Locate the cell with the specified text and output its (x, y) center coordinate. 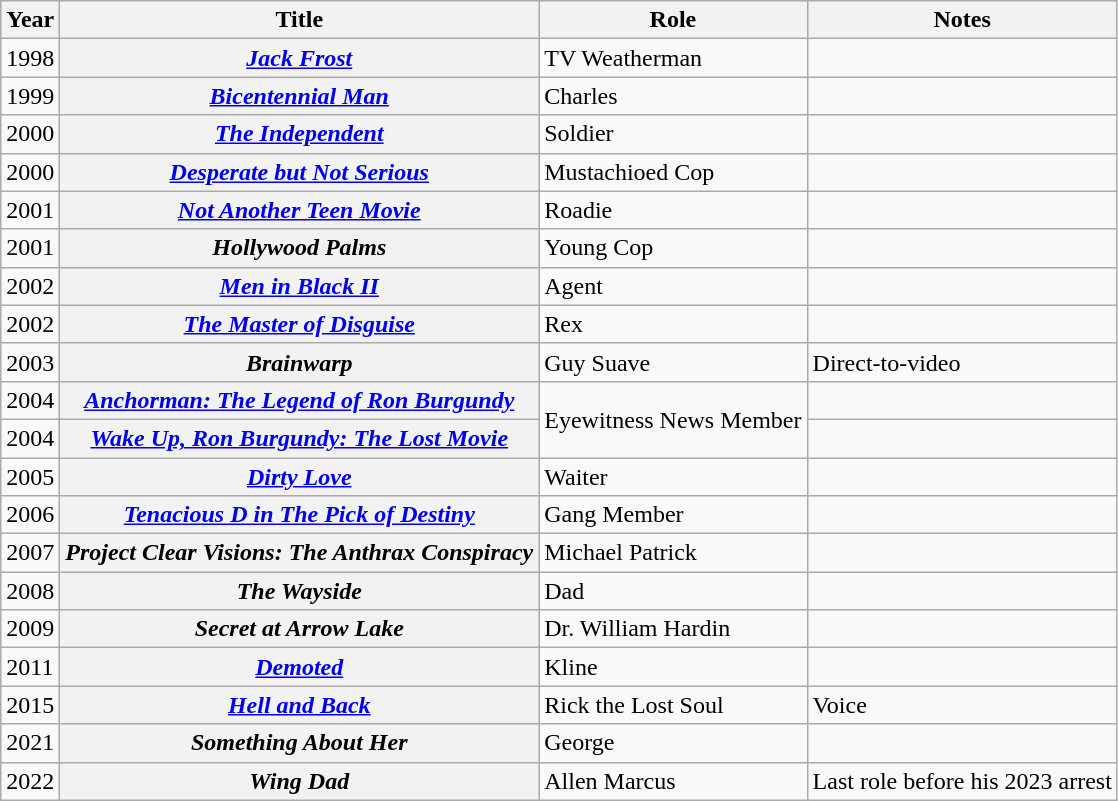
TV Weatherman (673, 58)
1998 (30, 58)
Jack Frost (300, 58)
Men in Black II (300, 286)
Direct-to-video (962, 362)
The Wayside (300, 591)
Notes (962, 20)
Mustachioed Cop (673, 172)
2005 (30, 477)
2015 (30, 705)
Soldier (673, 134)
Voice (962, 705)
Waiter (673, 477)
Wake Up, Ron Burgundy: The Lost Movie (300, 438)
Charles (673, 96)
2021 (30, 743)
Last role before his 2023 arrest (962, 781)
2022 (30, 781)
Michael Patrick (673, 553)
Not Another Teen Movie (300, 210)
Dad (673, 591)
Year (30, 20)
Anchorman: The Legend of Ron Burgundy (300, 400)
Role (673, 20)
Guy Suave (673, 362)
Young Cop (673, 248)
Allen Marcus (673, 781)
The Independent (300, 134)
Roadie (673, 210)
Something About Her (300, 743)
Demoted (300, 667)
Gang Member (673, 515)
Tenacious D in The Pick of Destiny (300, 515)
Hollywood Palms (300, 248)
Dirty Love (300, 477)
Brainwarp (300, 362)
Kline (673, 667)
Hell and Back (300, 705)
The Master of Disguise (300, 324)
Title (300, 20)
Bicentennial Man (300, 96)
Project Clear Visions: The Anthrax Conspiracy (300, 553)
2007 (30, 553)
2003 (30, 362)
Desperate but Not Serious (300, 172)
2011 (30, 667)
Agent (673, 286)
2009 (30, 629)
Rick the Lost Soul (673, 705)
2006 (30, 515)
Rex (673, 324)
George (673, 743)
2008 (30, 591)
1999 (30, 96)
Eyewitness News Member (673, 419)
Dr. William Hardin (673, 629)
Secret at Arrow Lake (300, 629)
Wing Dad (300, 781)
